Determine the [x, y] coordinate at the center of the cell enclosing the given text.  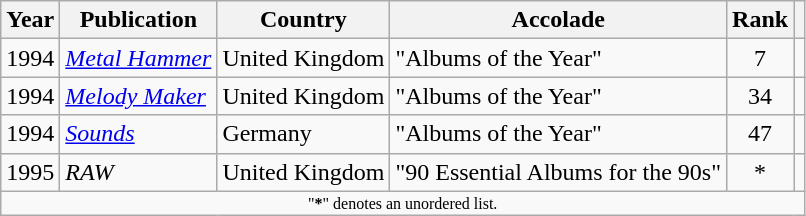
"*" denotes an unordered list. [403, 203]
Accolade [558, 20]
Sounds [138, 134]
Metal Hammer [138, 58]
Country [304, 20]
Germany [304, 134]
Publication [138, 20]
"90 Essential Albums for the 90s" [558, 172]
Melody Maker [138, 96]
47 [760, 134]
1995 [30, 172]
Year [30, 20]
7 [760, 58]
RAW [138, 172]
* [760, 172]
Rank [760, 20]
34 [760, 96]
